Find where the given text appears and provide that cell's center as (x, y) coordinate. 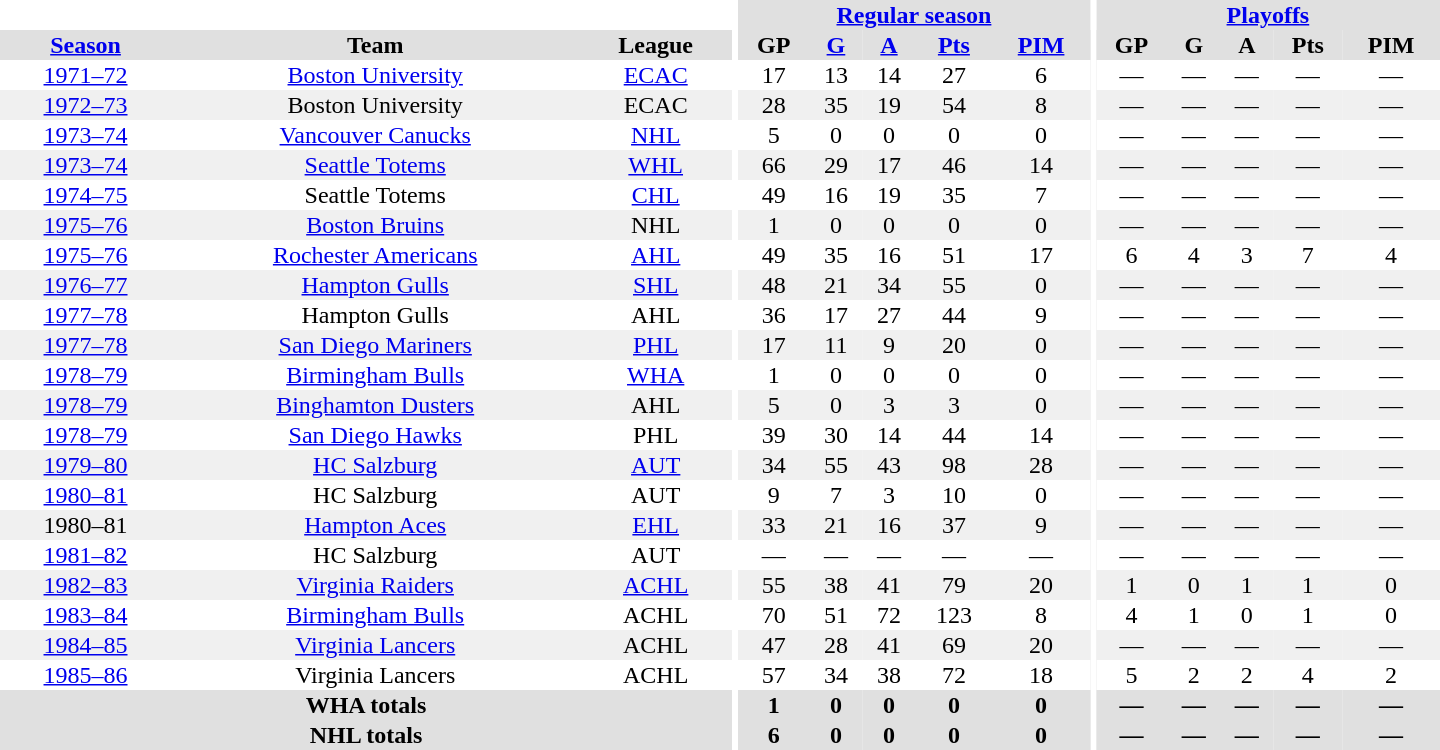
Rochester Americans (375, 255)
WHL (656, 165)
1983–84 (86, 615)
37 (954, 525)
123 (954, 615)
Virginia Raiders (375, 585)
Hampton Aces (375, 525)
1985–86 (86, 675)
San Diego Mariners (375, 345)
Regular season (914, 15)
WHA (656, 375)
48 (774, 285)
1976–77 (86, 285)
47 (774, 645)
1972–73 (86, 105)
33 (774, 525)
1982–83 (86, 585)
San Diego Hawks (375, 435)
1979–80 (86, 465)
46 (954, 165)
79 (954, 585)
Team (375, 45)
11 (836, 345)
Boston Bruins (375, 225)
CHL (656, 195)
NHL totals (366, 735)
Binghamton Dusters (375, 405)
SHL (656, 285)
1981–82 (86, 555)
98 (954, 465)
1974–75 (86, 195)
League (656, 45)
70 (774, 615)
66 (774, 165)
57 (774, 675)
18 (1041, 675)
43 (888, 465)
10 (954, 495)
39 (774, 435)
1984–85 (86, 645)
Season (86, 45)
29 (836, 165)
Playoffs (1268, 15)
36 (774, 315)
13 (836, 75)
EHL (656, 525)
69 (954, 645)
30 (836, 435)
54 (954, 105)
Vancouver Canucks (375, 135)
1971–72 (86, 75)
WHA totals (366, 705)
